Locate the cell with the specified text and output its (x, y) center coordinate. 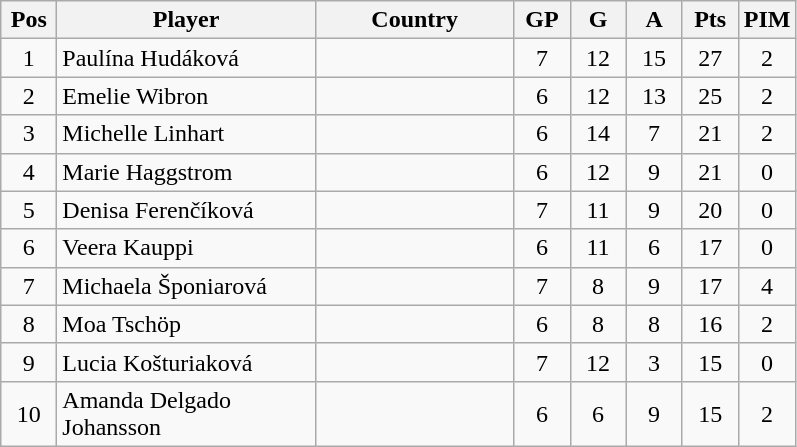
Denisa Ferenčíková (186, 210)
1 (29, 58)
Veera Kauppi (186, 248)
GP (542, 20)
25 (710, 96)
14 (598, 134)
Moa Tschöp (186, 324)
A (654, 20)
20 (710, 210)
Paulína Hudáková (186, 58)
Marie Haggstrom (186, 172)
Player (186, 20)
Emelie Wibron (186, 96)
10 (29, 414)
16 (710, 324)
Michelle Linhart (186, 134)
Michaela Šponiarová (186, 286)
Pos (29, 20)
27 (710, 58)
5 (29, 210)
Amanda Delgado Johansson (186, 414)
PIM (767, 20)
Lucia Košturiaková (186, 362)
Pts (710, 20)
13 (654, 96)
Country (414, 20)
G (598, 20)
